Scan for the cell matching the given text and deliver its [x, y] coordinate at center. 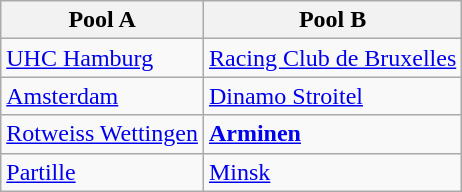
Partille [102, 172]
Pool A [102, 20]
Amsterdam [102, 96]
Arminen [332, 134]
Pool B [332, 20]
UHC Hamburg [102, 58]
Racing Club de Bruxelles [332, 58]
Dinamo Stroitel [332, 96]
Rotweiss Wettingen [102, 134]
Minsk [332, 172]
